Pinpoint the cell where the given text exists, returning its [x, y] midpoint coordinate. 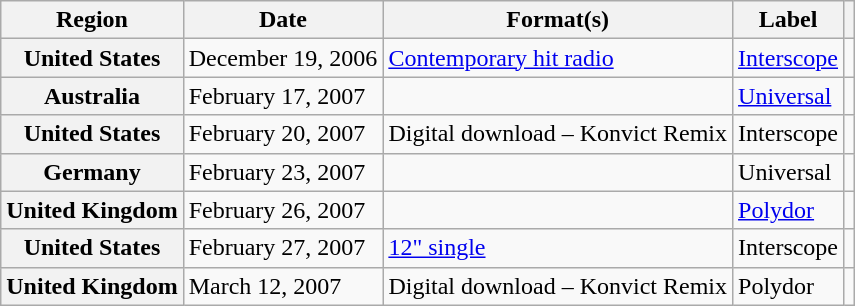
February 17, 2007 [283, 96]
Label [788, 20]
Australia [92, 96]
February 20, 2007 [283, 134]
February 27, 2007 [283, 248]
February 26, 2007 [283, 210]
Format(s) [558, 20]
Germany [92, 172]
February 23, 2007 [283, 172]
Contemporary hit radio [558, 58]
Region [92, 20]
12" single [558, 248]
Date [283, 20]
March 12, 2007 [283, 286]
December 19, 2006 [283, 58]
